For the text-containing cell, return its midpoint in (X, Y) coordinate format. 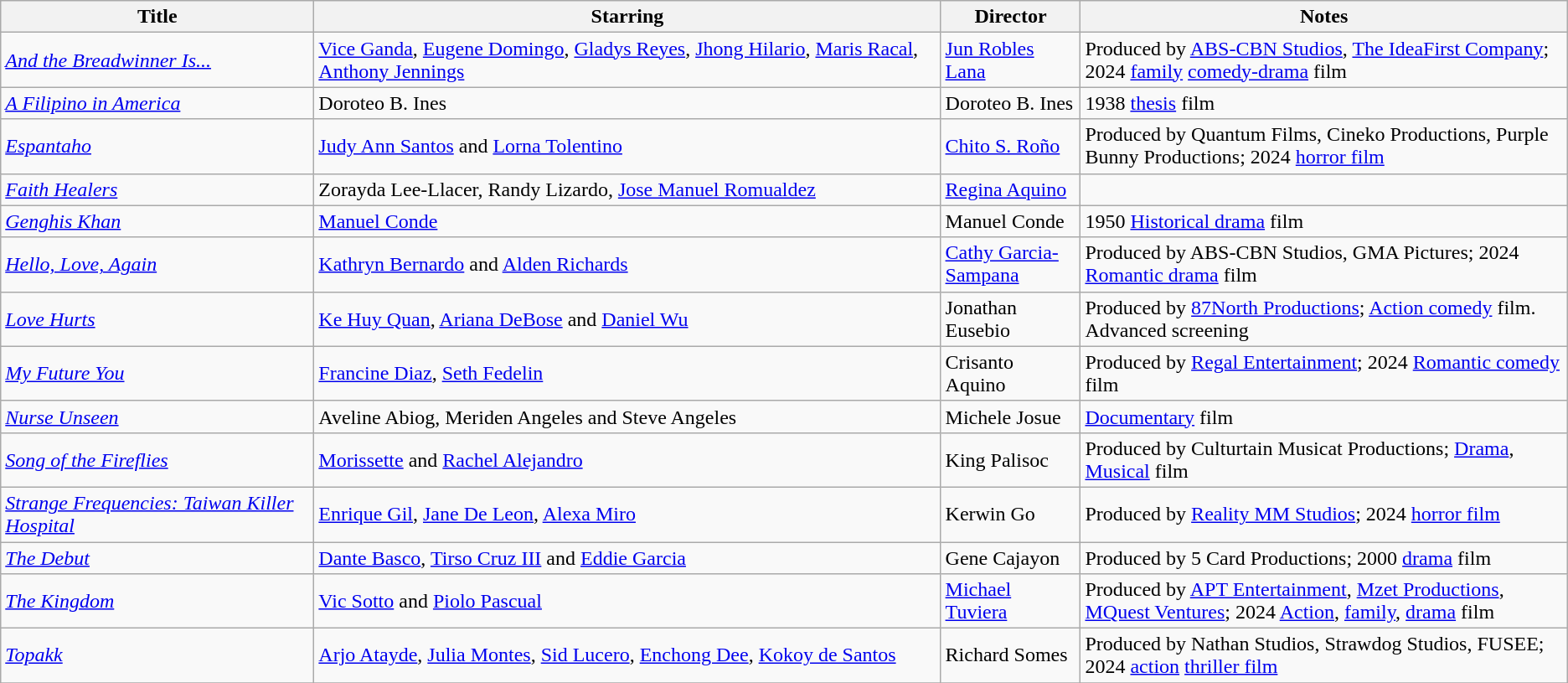
Francine Diaz, Seth Fedelin (627, 374)
Strange Frequencies: Taiwan Killer Hospital (157, 515)
Produced by APT Entertainment, Mzet Productions, MQuest Ventures; 2024 Action, family, drama film (1323, 602)
Richard Somes (1010, 655)
And the Breadwinner Is... (157, 60)
Title (157, 17)
Produced by Culturtain Musicat Productions; Drama, Musical film (1323, 459)
Song of the Fireflies (157, 459)
Topakk (157, 655)
Arjo Atayde, Julia Montes, Sid Lucero, Enchong Dee, Kokoy de Santos (627, 655)
Cathy Garcia-Sampana (1010, 265)
Vic Sotto and Piolo Pascual (627, 602)
Enrique Gil, Jane De Leon, Alexa Miro (627, 515)
Dante Basco, Tirso Cruz III and Eddie Garcia (627, 557)
Regina Aquino (1010, 189)
Produced by Nathan Studios, Strawdog Studios, FUSEE; 2024 action thriller film (1323, 655)
Jun Robles Lana (1010, 60)
Produced by 5 Card Productions; 2000 drama film (1323, 557)
Vice Ganda, Eugene Domingo, Gladys Reyes, Jhong Hilario, Maris Racal, Anthony Jennings (627, 60)
Jonathan Eusebio (1010, 318)
1938 thesis film (1323, 103)
Documentary film (1323, 417)
The Kingdom (157, 602)
Hello, Love, Again (157, 265)
Director (1010, 17)
Produced by Reality MM Studios; 2024 horror film (1323, 515)
King Palisoc (1010, 459)
Produced by ABS-CBN Studios, GMA Pictures; 2024 Romantic drama film (1323, 265)
Nurse Unseen (157, 417)
Michele Josue (1010, 417)
My Future You (157, 374)
Produced by Quantum Films, Cineko Productions, Purple Bunny Productions; 2024 horror film (1323, 146)
Faith Healers (157, 189)
Judy Ann Santos and Lorna Tolentino (627, 146)
Espantaho (157, 146)
Chito S. Roño (1010, 146)
1950 Historical drama film (1323, 221)
Michael Tuviera (1010, 602)
Crisanto Aquino (1010, 374)
Love Hurts (157, 318)
Gene Cajayon (1010, 557)
Notes (1323, 17)
Starring (627, 17)
Produced by ABS-CBN Studios, The IdeaFirst Company; 2024 family comedy-drama film (1323, 60)
Zorayda Lee-Llacer, Randy Lizardo, Jose Manuel Romualdez (627, 189)
Kerwin Go (1010, 515)
Ke Huy Quan, Ariana DeBose and Daniel Wu (627, 318)
Produced by Regal Entertainment; 2024 Romantic comedy film (1323, 374)
Produced by 87North Productions; Action comedy film. Advanced screening (1323, 318)
Genghis Khan (157, 221)
The Debut (157, 557)
Aveline Abiog, Meriden Angeles and Steve Angeles (627, 417)
Morissette and Rachel Alejandro (627, 459)
Kathryn Bernardo and Alden Richards (627, 265)
A Filipino in America (157, 103)
